Detect which cell encompasses the target text, then output its [x, y] center coordinate. 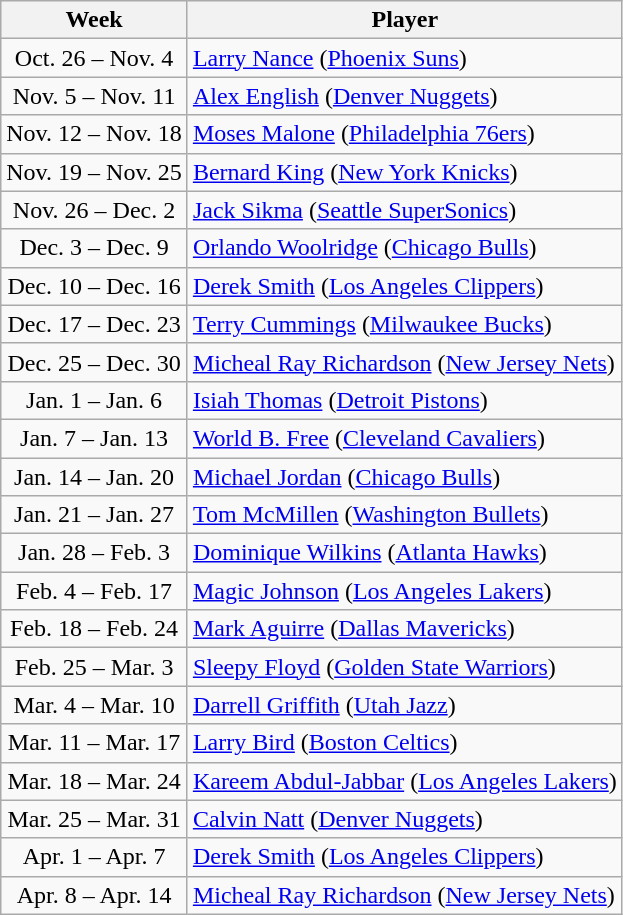
Player [404, 20]
Jan. 21 – Jan. 27 [94, 515]
Oct. 26 – Nov. 4 [94, 58]
Alex English (Denver Nuggets) [404, 96]
Larry Nance (Phoenix Suns) [404, 58]
Nov. 19 – Nov. 25 [94, 172]
Feb. 4 – Feb. 17 [94, 591]
Isiah Thomas (Detroit Pistons) [404, 400]
Orlando Woolridge (Chicago Bulls) [404, 248]
Jan. 1 – Jan. 6 [94, 400]
Nov. 26 – Dec. 2 [94, 210]
Tom McMillen (Washington Bullets) [404, 515]
Apr. 8 – Apr. 14 [94, 895]
Jan. 7 – Jan. 13 [94, 438]
Magic Johnson (Los Angeles Lakers) [404, 591]
Week [94, 20]
Mark Aguirre (Dallas Mavericks) [404, 629]
Feb. 18 – Feb. 24 [94, 629]
Calvin Natt (Denver Nuggets) [404, 819]
Larry Bird (Boston Celtics) [404, 743]
World B. Free (Cleveland Cavaliers) [404, 438]
Feb. 25 – Mar. 3 [94, 667]
Mar. 25 – Mar. 31 [94, 819]
Dec. 17 – Dec. 23 [94, 324]
Michael Jordan (Chicago Bulls) [404, 477]
Mar. 18 – Mar. 24 [94, 781]
Sleepy Floyd (Golden State Warriors) [404, 667]
Apr. 1 – Apr. 7 [94, 857]
Kareem Abdul-Jabbar (Los Angeles Lakers) [404, 781]
Nov. 12 – Nov. 18 [94, 134]
Mar. 11 – Mar. 17 [94, 743]
Terry Cummings (Milwaukee Bucks) [404, 324]
Nov. 5 – Nov. 11 [94, 96]
Jan. 14 – Jan. 20 [94, 477]
Bernard King (New York Knicks) [404, 172]
Dominique Wilkins (Atlanta Hawks) [404, 553]
Dec. 3 – Dec. 9 [94, 248]
Darrell Griffith (Utah Jazz) [404, 705]
Jan. 28 – Feb. 3 [94, 553]
Moses Malone (Philadelphia 76ers) [404, 134]
Mar. 4 – Mar. 10 [94, 705]
Dec. 10 – Dec. 16 [94, 286]
Jack Sikma (Seattle SuperSonics) [404, 210]
Dec. 25 – Dec. 30 [94, 362]
